Detect which cell encompasses the target text, then output its [X, Y] center coordinate. 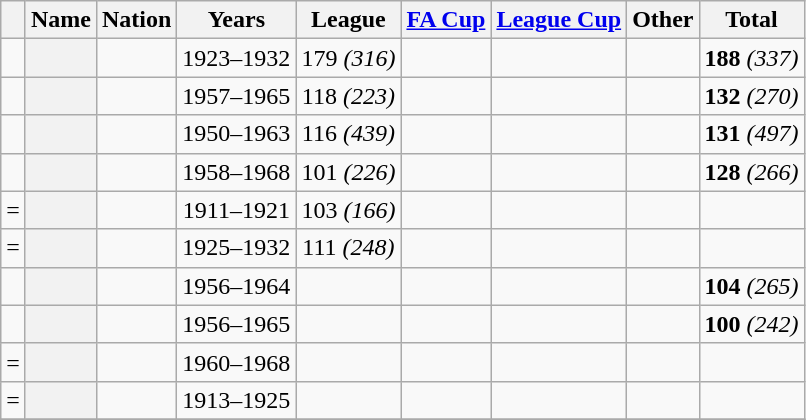
100 (242) [752, 324]
1925–1932 [236, 248]
131 (497) [752, 134]
1957–1965 [236, 96]
Nation [136, 20]
Other [663, 20]
1956–1965 [236, 324]
1960–1968 [236, 362]
1923–1932 [236, 58]
111 (248) [348, 248]
1950–1963 [236, 134]
FA Cup [446, 20]
104 (265) [752, 286]
116 (439) [348, 134]
1911–1921 [236, 210]
League [348, 20]
Years [236, 20]
1958–1968 [236, 172]
128 (266) [752, 172]
101 (226) [348, 172]
118 (223) [348, 96]
179 (316) [348, 58]
188 (337) [752, 58]
League Cup [559, 20]
Total [752, 20]
103 (166) [348, 210]
Name [60, 20]
1913–1925 [236, 400]
132 (270) [752, 96]
1956–1964 [236, 286]
